Return (X, Y) of the center of cell containing provided text 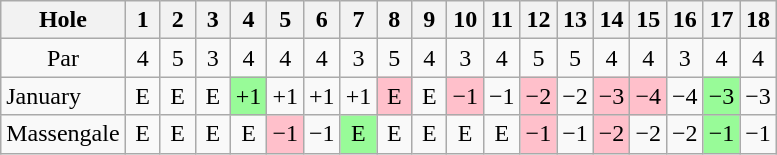
1 (142, 20)
13 (576, 20)
7 (358, 20)
17 (722, 20)
Par (63, 58)
14 (612, 20)
9 (430, 20)
15 (648, 20)
16 (686, 20)
8 (394, 20)
2 (178, 20)
10 (466, 20)
Massengale (63, 134)
Hole (63, 20)
18 (758, 20)
12 (538, 20)
6 (322, 20)
11 (502, 20)
January (63, 96)
